Provide the [x, y] coordinate of the cell's center where the given text is located.  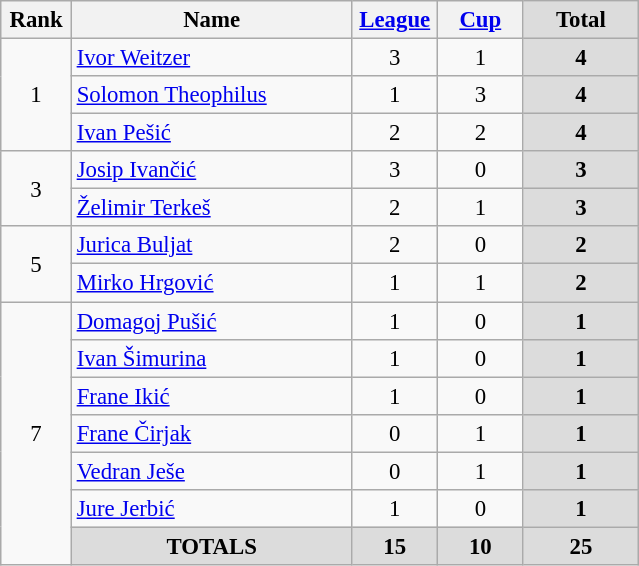
15 [395, 546]
Frane Ikić [212, 396]
Frane Čirjak [212, 433]
Domagoj Pušić [212, 321]
10 [481, 546]
Jurica Buljat [212, 245]
Jure Jerbić [212, 509]
Vedran Ješe [212, 471]
7 [36, 434]
5 [36, 264]
Rank [36, 20]
Cup [481, 20]
Ivan Pešić [212, 133]
Total [581, 20]
Josip Ivančić [212, 170]
Solomon Theophilus [212, 95]
Name [212, 20]
25 [581, 546]
Želimir Terkeš [212, 208]
Ivor Weitzer [212, 58]
Ivan Šimurina [212, 358]
Mirko Hrgović [212, 283]
League [395, 20]
TOTALS [212, 546]
